Provide the (X, Y) coordinate of the cell's center where the given text is located.  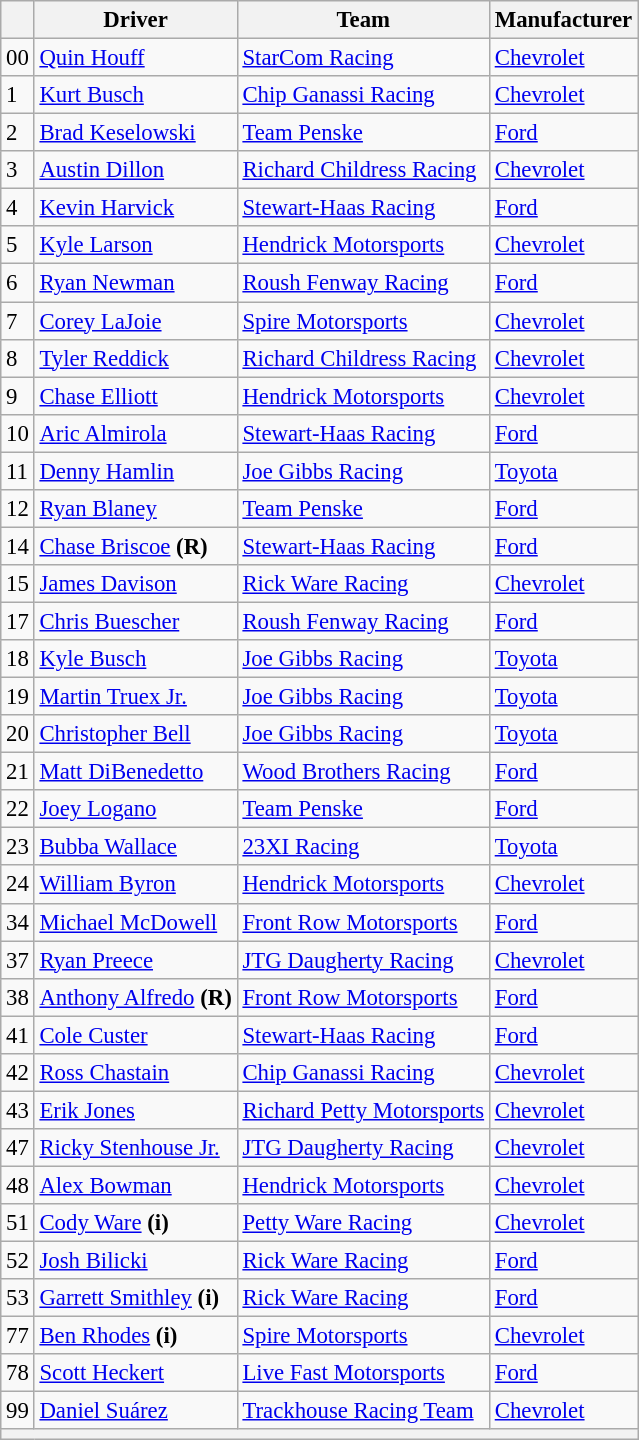
Ricky Stenhouse Jr. (136, 1148)
Ben Rhodes (i) (136, 1336)
00 (18, 58)
78 (18, 1373)
10 (18, 433)
Ryan Blaney (136, 509)
Bubba Wallace (136, 847)
James Davison (136, 584)
2 (18, 133)
99 (18, 1411)
47 (18, 1148)
23XI Racing (363, 847)
Denny Hamlin (136, 471)
43 (18, 1110)
51 (18, 1223)
6 (18, 283)
Manufacturer (563, 20)
15 (18, 584)
Kyle Larson (136, 245)
Cody Ware (i) (136, 1223)
Richard Petty Motorsports (363, 1110)
Chris Buescher (136, 621)
34 (18, 922)
Chase Elliott (136, 396)
8 (18, 358)
12 (18, 509)
5 (18, 245)
7 (18, 321)
Matt DiBenedetto (136, 772)
Quin Houff (136, 58)
18 (18, 659)
41 (18, 1035)
14 (18, 546)
William Byron (136, 885)
3 (18, 170)
17 (18, 621)
Daniel Suárez (136, 1411)
22 (18, 809)
Team (363, 20)
Ryan Newman (136, 283)
1 (18, 95)
Chase Briscoe (R) (136, 546)
11 (18, 471)
42 (18, 1073)
Kyle Busch (136, 659)
Anthony Alfredo (R) (136, 997)
38 (18, 997)
77 (18, 1336)
52 (18, 1261)
Live Fast Motorsports (363, 1373)
Joey Logano (136, 809)
19 (18, 697)
Martin Truex Jr. (136, 697)
Scott Heckert (136, 1373)
Aric Almirola (136, 433)
Driver (136, 20)
37 (18, 960)
23 (18, 847)
20 (18, 734)
Christopher Bell (136, 734)
StarCom Racing (363, 58)
48 (18, 1185)
Alex Bowman (136, 1185)
Michael McDowell (136, 922)
Trackhouse Racing Team (363, 1411)
Josh Bilicki (136, 1261)
Petty Ware Racing (363, 1223)
9 (18, 396)
Cole Custer (136, 1035)
Ross Chastain (136, 1073)
24 (18, 885)
Erik Jones (136, 1110)
21 (18, 772)
Tyler Reddick (136, 358)
Wood Brothers Racing (363, 772)
53 (18, 1298)
Brad Keselowski (136, 133)
Kevin Harvick (136, 208)
Ryan Preece (136, 960)
Corey LaJoie (136, 321)
Kurt Busch (136, 95)
4 (18, 208)
Garrett Smithley (i) (136, 1298)
Austin Dillon (136, 170)
